Scan for the cell matching the given text and deliver its (x, y) coordinate at center. 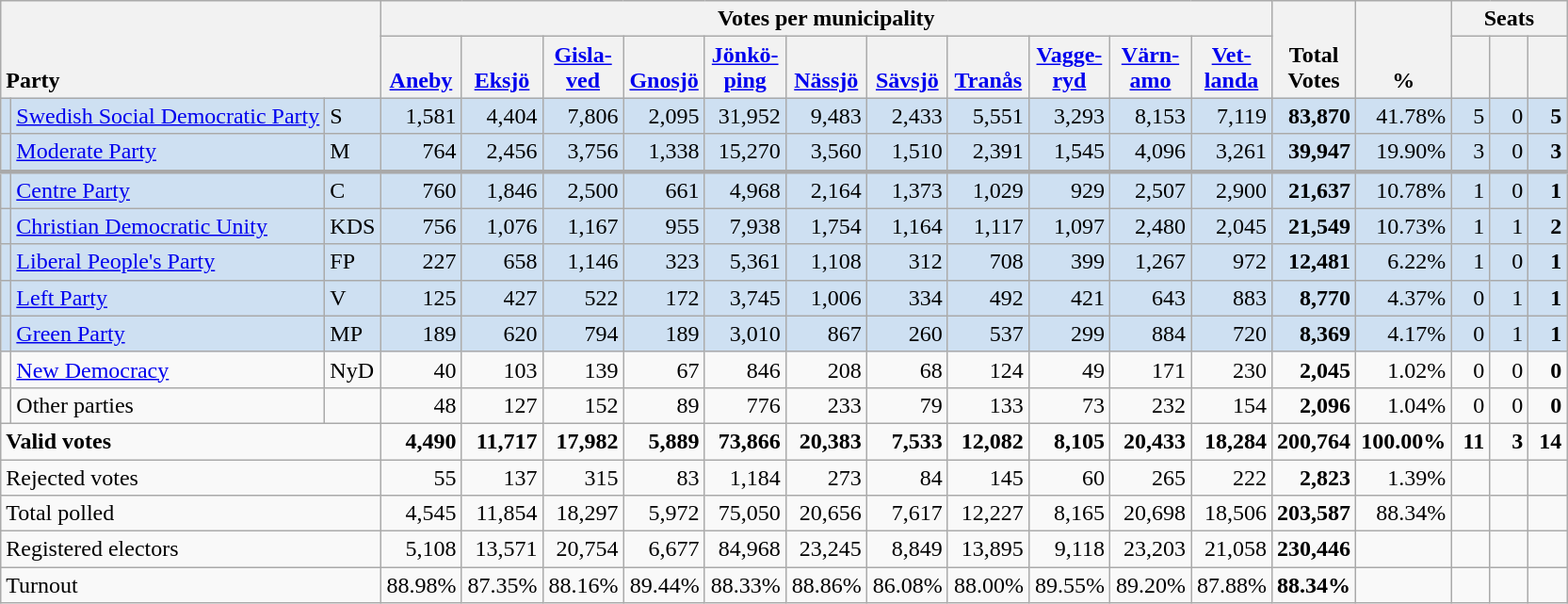
15,270 (745, 153)
4.37% (1403, 298)
4,404 (502, 116)
41.78% (1403, 116)
2,900 (1232, 190)
18,284 (1232, 441)
2,096 (1315, 405)
139 (583, 369)
Sävsjö (907, 68)
84 (907, 478)
18,297 (583, 514)
FP (352, 262)
4.17% (1403, 334)
9,483 (826, 116)
137 (502, 478)
Gisla- ved (583, 68)
19.90% (1403, 153)
23,245 (826, 549)
260 (907, 334)
5,551 (988, 116)
227 (421, 262)
7,806 (583, 116)
21,549 (1315, 226)
312 (907, 262)
127 (502, 405)
Nässjö (826, 68)
12,227 (988, 514)
17,982 (583, 441)
2,095 (664, 116)
2,823 (1315, 478)
6.22% (1403, 262)
154 (1232, 405)
84,968 (745, 549)
776 (745, 405)
21,058 (1232, 549)
222 (1232, 478)
8,153 (1150, 116)
Other parties (168, 405)
8,105 (1069, 441)
720 (1232, 334)
7,617 (907, 514)
Gnosjö (664, 68)
20,754 (583, 549)
884 (1150, 334)
75,050 (745, 514)
1,108 (826, 262)
68 (907, 369)
1,117 (988, 226)
2,164 (826, 190)
C (352, 190)
620 (502, 334)
1,373 (907, 190)
794 (583, 334)
1,164 (907, 226)
658 (502, 262)
55 (421, 478)
4,096 (1150, 153)
427 (502, 298)
2,433 (907, 116)
103 (502, 369)
88.98% (421, 585)
265 (1150, 478)
1,581 (421, 116)
40 (421, 369)
334 (907, 298)
1,338 (664, 153)
21,637 (1315, 190)
83 (664, 478)
Värn- amo (1150, 68)
20,433 (1150, 441)
972 (1232, 262)
208 (826, 369)
89.20% (1150, 585)
955 (664, 226)
Rejected votes (190, 478)
124 (988, 369)
1,545 (1069, 153)
643 (1150, 298)
1.04% (1403, 405)
Moderate Party (168, 153)
88.33% (745, 585)
200,764 (1315, 441)
232 (1150, 405)
Votes per municipality (827, 19)
Registered electors (190, 549)
7,938 (745, 226)
8,369 (1315, 334)
S (352, 116)
3,293 (1069, 116)
Party (190, 49)
Vagge- ryd (1069, 68)
2,391 (988, 153)
Aneby (421, 68)
87.88% (1232, 585)
929 (1069, 190)
20,656 (826, 514)
67 (664, 369)
299 (1069, 334)
6,677 (664, 549)
87.35% (502, 585)
2,500 (583, 190)
Valid votes (190, 441)
48 (421, 405)
73 (1069, 405)
Tranås (988, 68)
11 (1471, 441)
V (352, 298)
89.44% (664, 585)
5,108 (421, 549)
1.02% (1403, 369)
8,165 (1069, 514)
3,756 (583, 153)
88.86% (826, 585)
171 (1150, 369)
Christian Democratic Unity (168, 226)
13,571 (502, 549)
2,480 (1150, 226)
11,717 (502, 441)
764 (421, 153)
39,947 (1315, 153)
1,097 (1069, 226)
New Democracy (168, 369)
315 (583, 478)
Swedish Social Democratic Party (168, 116)
Total polled (190, 514)
1,006 (826, 298)
Green Party (168, 334)
Turnout (190, 585)
203,587 (1315, 514)
7,119 (1232, 116)
100.00% (1403, 441)
86.08% (907, 585)
31,952 (745, 116)
1,076 (502, 226)
Left Party (168, 298)
8,770 (1315, 298)
5,972 (664, 514)
172 (664, 298)
756 (421, 226)
5,889 (664, 441)
88.00% (988, 585)
9,118 (1069, 549)
Seats (1509, 19)
1,184 (745, 478)
760 (421, 190)
399 (1069, 262)
273 (826, 478)
125 (421, 298)
1,029 (988, 190)
3,010 (745, 334)
4,968 (745, 190)
11,854 (502, 514)
867 (826, 334)
79 (907, 405)
Jönkö- ping (745, 68)
12,082 (988, 441)
73,866 (745, 441)
12,481 (1315, 262)
846 (745, 369)
5,361 (745, 262)
Eksjö (502, 68)
2 (1548, 226)
1.39% (1403, 478)
1,754 (826, 226)
145 (988, 478)
13,895 (988, 549)
492 (988, 298)
230,446 (1315, 549)
% (1403, 49)
18,506 (1232, 514)
4,545 (421, 514)
133 (988, 405)
7,533 (907, 441)
14 (1548, 441)
3,261 (1232, 153)
522 (583, 298)
708 (988, 262)
KDS (352, 226)
49 (1069, 369)
Centre Party (168, 190)
88.16% (583, 585)
421 (1069, 298)
1,510 (907, 153)
20,698 (1150, 514)
23,203 (1150, 549)
89.55% (1069, 585)
3,560 (826, 153)
152 (583, 405)
233 (826, 405)
3,745 (745, 298)
1,267 (1150, 262)
883 (1232, 298)
M (352, 153)
1,146 (583, 262)
Vet- landa (1232, 68)
537 (988, 334)
4,490 (421, 441)
Total Votes (1315, 49)
1,167 (583, 226)
2,456 (502, 153)
NyD (352, 369)
Liberal People's Party (168, 262)
323 (664, 262)
1,846 (502, 190)
2,507 (1150, 190)
83,870 (1315, 116)
20,383 (826, 441)
10.73% (1403, 226)
8,849 (907, 549)
10.78% (1403, 190)
230 (1232, 369)
89 (664, 405)
60 (1069, 478)
661 (664, 190)
MP (352, 334)
